For the text-containing cell, return its midpoint in [X, Y] coordinate format. 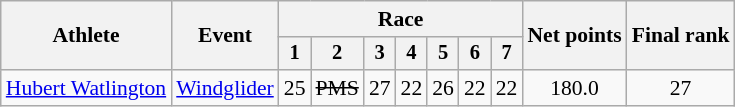
Race [401, 19]
3 [380, 54]
180.0 [574, 88]
25 [295, 88]
Hubert Watlington [86, 88]
2 [336, 54]
Net points [574, 36]
5 [443, 54]
PMS [336, 88]
26 [443, 88]
4 [412, 54]
6 [475, 54]
Athlete [86, 36]
1 [295, 54]
7 [507, 54]
Final rank [681, 36]
Event [225, 36]
Windglider [225, 88]
